For the text-containing cell, return its midpoint in [X, Y] coordinate format. 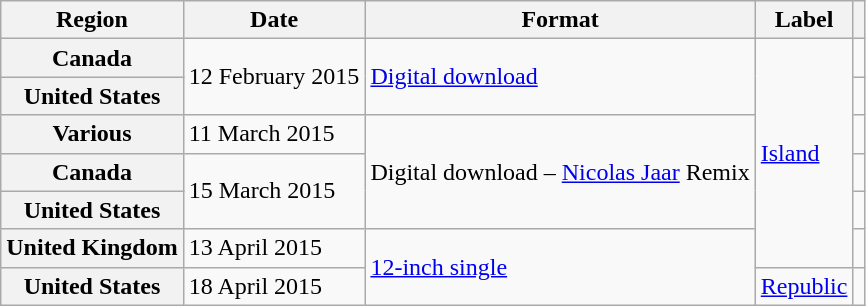
Various [92, 134]
15 March 2015 [274, 191]
12-inch single [560, 267]
Format [560, 20]
Republic [804, 286]
Island [804, 153]
11 March 2015 [274, 134]
Label [804, 20]
18 April 2015 [274, 286]
12 February 2015 [274, 77]
Digital download [560, 77]
13 April 2015 [274, 248]
Region [92, 20]
United Kingdom [92, 248]
Digital download – Nicolas Jaar Remix [560, 172]
Date [274, 20]
